Return the [X, Y] coordinate for the center point of the cell that contains the specified text.  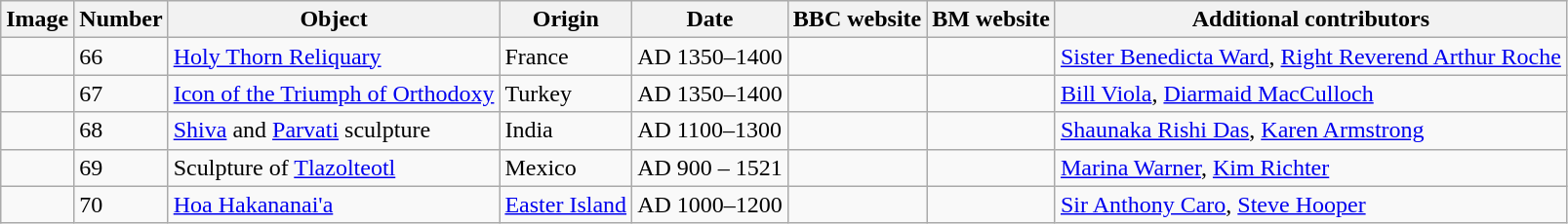
Sir Anthony Caro, Steve Hooper [1310, 205]
Shaunaka Rishi Das, Karen Armstrong [1310, 131]
AD 1100–1300 [710, 131]
Additional contributors [1310, 19]
India [566, 131]
Bill Viola, Diarmaid MacCulloch [1310, 93]
Turkey [566, 93]
Shiva and Parvati sculpture [334, 131]
Object [334, 19]
Date [710, 19]
France [566, 56]
Mexico [566, 168]
Marina Warner, Kim Richter [1310, 168]
BBC website [857, 19]
68 [121, 131]
AD 1000–1200 [710, 205]
66 [121, 56]
70 [121, 205]
BM website [991, 19]
Easter Island [566, 205]
Number [121, 19]
Origin [566, 19]
Sculpture of Tlazolteotl [334, 168]
67 [121, 93]
Image [37, 19]
Icon of the Triumph of Orthodoxy [334, 93]
Holy Thorn Reliquary [334, 56]
Sister Benedicta Ward, Right Reverend Arthur Roche [1310, 56]
AD 900 – 1521 [710, 168]
69 [121, 168]
Hoa Hakananai'a [334, 205]
